Detect which cell encompasses the target text, then output its (X, Y) center coordinate. 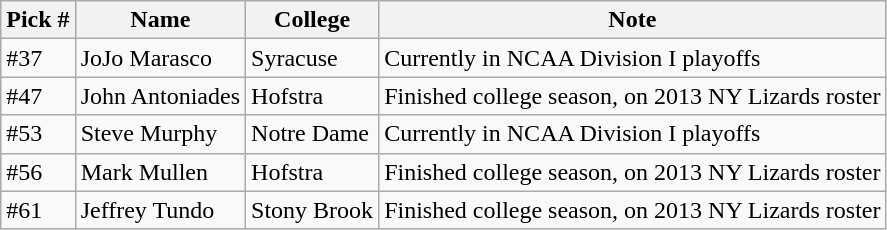
Note (632, 20)
College (312, 20)
Notre Dame (312, 134)
Jeffrey Tundo (160, 210)
Syracuse (312, 58)
#53 (38, 134)
Pick # (38, 20)
#61 (38, 210)
#47 (38, 96)
Mark Mullen (160, 172)
#56 (38, 172)
JoJo Marasco (160, 58)
Steve Murphy (160, 134)
John Antoniades (160, 96)
Name (160, 20)
Stony Brook (312, 210)
#37 (38, 58)
